Search for the cell housing the specified text and yield its [X, Y] center coordinate. 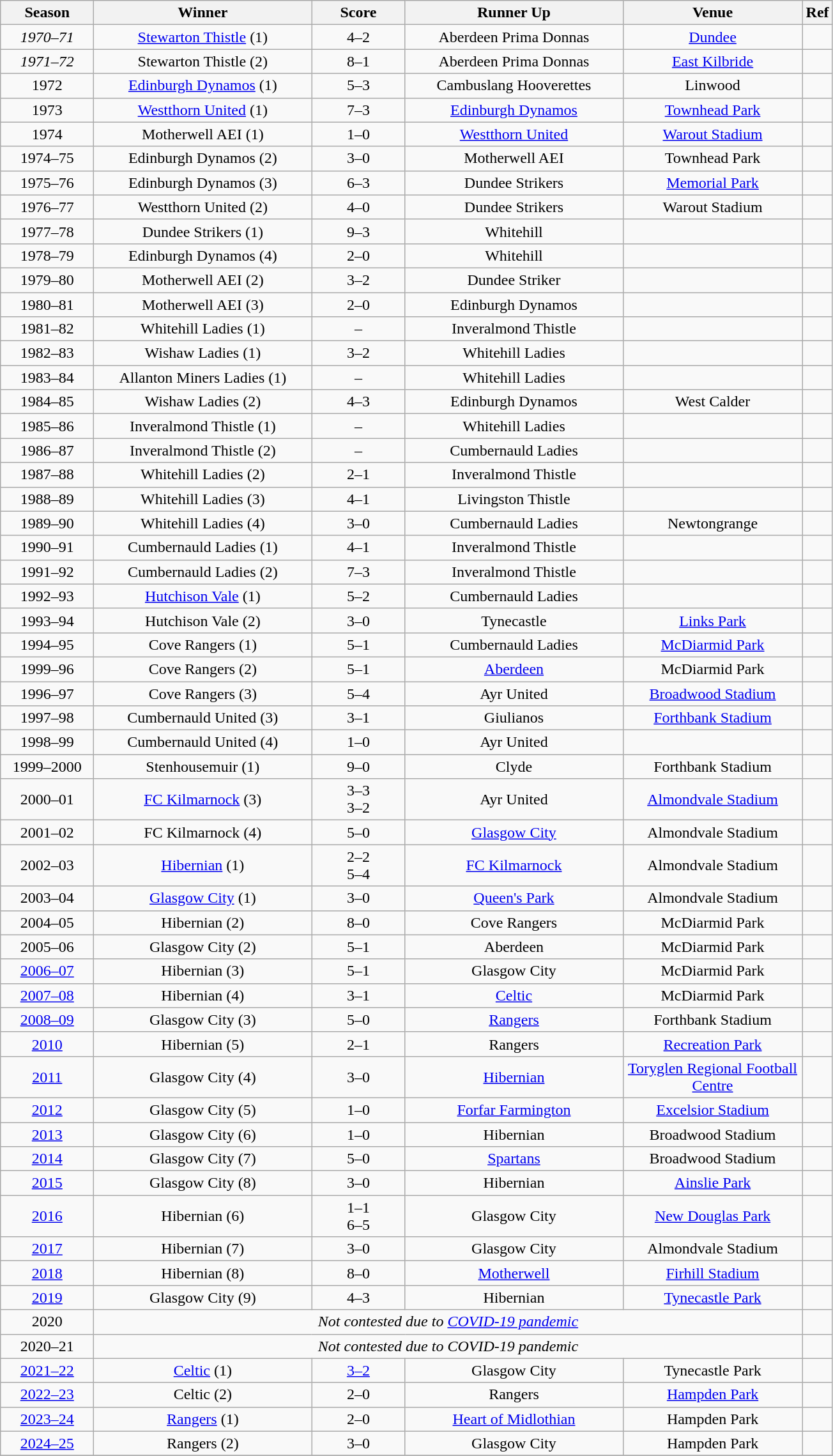
Stenhousemuir (1) [203, 767]
Glasgow City (1) [203, 898]
Stewarton Thistle (1) [203, 37]
1977–78 [47, 231]
1970–71 [47, 37]
9–3 [358, 231]
1984–85 [47, 402]
2004–05 [47, 923]
2016 [47, 1216]
Cumbernauld United (3) [203, 718]
Stewarton Thistle (2) [203, 61]
Heart of Midlothian [514, 1419]
Dundee [713, 37]
2005–06 [47, 947]
1989–90 [47, 523]
Toryglen Regional Football Centre [713, 1077]
2017 [47, 1249]
Ref [818, 13]
1997–98 [47, 718]
Giulianos [514, 718]
Firhill Stadium [713, 1273]
Glasgow City (6) [203, 1134]
Whitehill Ladies (3) [203, 499]
1974–75 [47, 158]
2020 [47, 1322]
Whitehill Ladies (4) [203, 523]
Motherwell AEI (3) [203, 305]
Forfar Farmington [514, 1110]
Cove Rangers (1) [203, 645]
Hutchison Vale (2) [203, 620]
2022–23 [47, 1395]
2007–08 [47, 995]
Wishaw Ladies (1) [203, 353]
2008–09 [47, 1020]
Cumbernauld Ladies (1) [203, 548]
Winner [203, 13]
Motherwell AEI (2) [203, 280]
Glasgow City (2) [203, 947]
Score [358, 13]
East Kilbride [713, 61]
Livingston Thistle [514, 499]
Dundee Striker [514, 280]
2012 [47, 1110]
Westthorn United (1) [203, 110]
2018 [47, 1273]
2000–01 [47, 800]
Season [47, 13]
Dundee Strikers (1) [203, 231]
Hibernian (7) [203, 1249]
Cove Rangers [514, 923]
8–1 [358, 61]
Cumbernauld Ladies (2) [203, 572]
Hibernian (3) [203, 971]
Celtic (2) [203, 1395]
Hutchison Vale (1) [203, 596]
Whitehill Ladies (1) [203, 329]
2020–21 [47, 1346]
Motherwell AEI [514, 158]
Celtic (1) [203, 1370]
Inveralmond Thistle (1) [203, 426]
2014 [47, 1159]
Edinburgh Dynamos (2) [203, 158]
Edinburgh Dynamos (3) [203, 183]
1980–81 [47, 305]
2024–25 [47, 1443]
5–4 [358, 693]
1986–87 [47, 450]
Linwood [713, 86]
1990–91 [47, 548]
2023–24 [47, 1419]
2002–03 [47, 865]
1981–82 [47, 329]
6–3 [358, 183]
Spartans [514, 1159]
1983–84 [47, 378]
Inveralmond Thistle (2) [203, 450]
1975–76 [47, 183]
5–2 [358, 596]
1996–97 [47, 693]
1976–77 [47, 207]
2003–04 [47, 898]
1974 [47, 134]
1992–93 [47, 596]
1988–89 [47, 499]
Tynecastle [514, 620]
Hibernian (4) [203, 995]
FC Kilmarnock (4) [203, 832]
1999–2000 [47, 767]
Clyde [514, 767]
West Calder [713, 402]
2011 [47, 1077]
Motherwell [514, 1273]
4–0 [358, 207]
Allanton Miners Ladies (1) [203, 378]
Wishaw Ladies (2) [203, 402]
Venue [713, 13]
1999–96 [47, 669]
Cove Rangers (2) [203, 669]
FC Kilmarnock (3) [203, 800]
Hibernian (6) [203, 1216]
1994–95 [47, 645]
Cambuslang Hooverettes [514, 86]
Hibernian (1) [203, 865]
Glasgow City (9) [203, 1298]
New Douglas Park [713, 1216]
Queen's Park [514, 898]
Celtic [514, 995]
2006–07 [47, 971]
Runner Up [514, 13]
2015 [47, 1183]
1982–83 [47, 353]
Westthorn United [514, 134]
1998–99 [47, 742]
1972 [47, 86]
Glasgow City (5) [203, 1110]
FC Kilmarnock [514, 865]
1978–79 [47, 256]
3–3 3–2 [358, 800]
Excelsior Stadium [713, 1110]
Hibernian (2) [203, 923]
2–2 5–4 [358, 865]
Glasgow City (3) [203, 1020]
Memorial Park [713, 183]
Motherwell AEI (1) [203, 134]
1973 [47, 110]
2019 [47, 1298]
5–3 [358, 86]
Ainslie Park [713, 1183]
1993–94 [47, 620]
Newtongrange [713, 523]
1–1 6–5 [358, 1216]
1987–88 [47, 475]
Recreation Park [713, 1044]
2010 [47, 1044]
Cumbernauld United (4) [203, 742]
Hibernian (8) [203, 1273]
Glasgow City (8) [203, 1183]
Rangers (1) [203, 1419]
Edinburgh Dynamos (1) [203, 86]
Glasgow City (4) [203, 1077]
Whitehill Ladies (2) [203, 475]
4–2 [358, 37]
2001–02 [47, 832]
1991–92 [47, 572]
2021–22 [47, 1370]
Hibernian (5) [203, 1044]
1971–72 [47, 61]
1985–86 [47, 426]
Westthorn United (2) [203, 207]
Edinburgh Dynamos (4) [203, 256]
Glasgow City (7) [203, 1159]
Cove Rangers (3) [203, 693]
Links Park [713, 620]
1979–80 [47, 280]
9–0 [358, 767]
Rangers (2) [203, 1443]
2013 [47, 1134]
